Extract the [x, y] coordinate from the center of the cell holding the provided text.  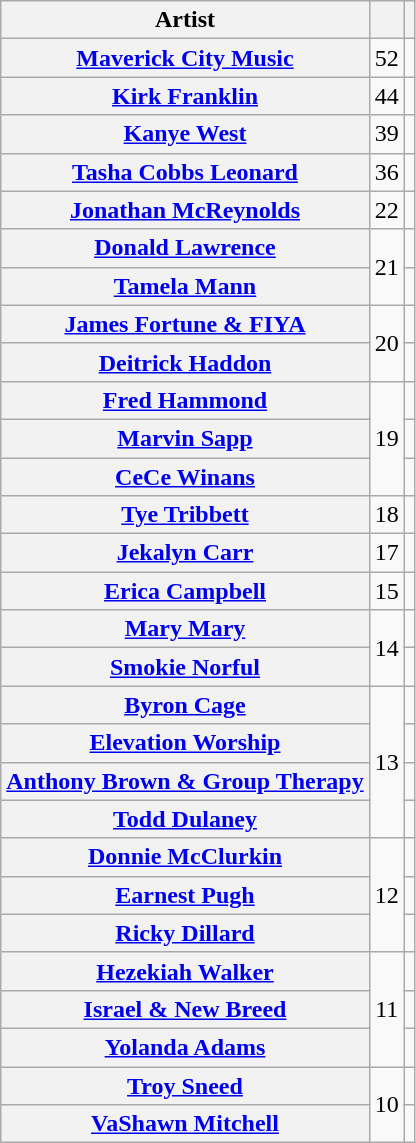
39 [386, 134]
36 [386, 172]
Yolanda Adams [185, 1047]
Elevation Worship [185, 743]
18 [386, 515]
Artist [185, 20]
Fred Hammond [185, 400]
Israel & New Breed [185, 1009]
21 [386, 267]
Donald Lawrence [185, 248]
Mary Mary [185, 629]
Kanye West [185, 134]
James Fortune & FIYA [185, 324]
22 [386, 210]
Smokie Norful [185, 667]
13 [386, 762]
Tamela Mann [185, 286]
Marvin Sapp [185, 438]
Donnie McClurkin [185, 857]
44 [386, 96]
Maverick City Music [185, 58]
Troy Sneed [185, 1085]
VaShawn Mitchell [185, 1124]
14 [386, 648]
11 [386, 1009]
Ricky Dillard [185, 933]
10 [386, 1104]
Tasha Cobbs Leonard [185, 172]
15 [386, 591]
12 [386, 895]
Byron Cage [185, 705]
19 [386, 438]
Anthony Brown & Group Therapy [185, 781]
Erica Campbell [185, 591]
Earnest Pugh [185, 895]
Todd Dulaney [185, 819]
20 [386, 343]
Deitrick Haddon [185, 362]
Kirk Franklin [185, 96]
17 [386, 553]
52 [386, 58]
Jonathan McReynolds [185, 210]
Tye Tribbett [185, 515]
Jekalyn Carr [185, 553]
Hezekiah Walker [185, 971]
CeCe Winans [185, 477]
